Determine the [x, y] coordinate at the center of the cell enclosing the given text.  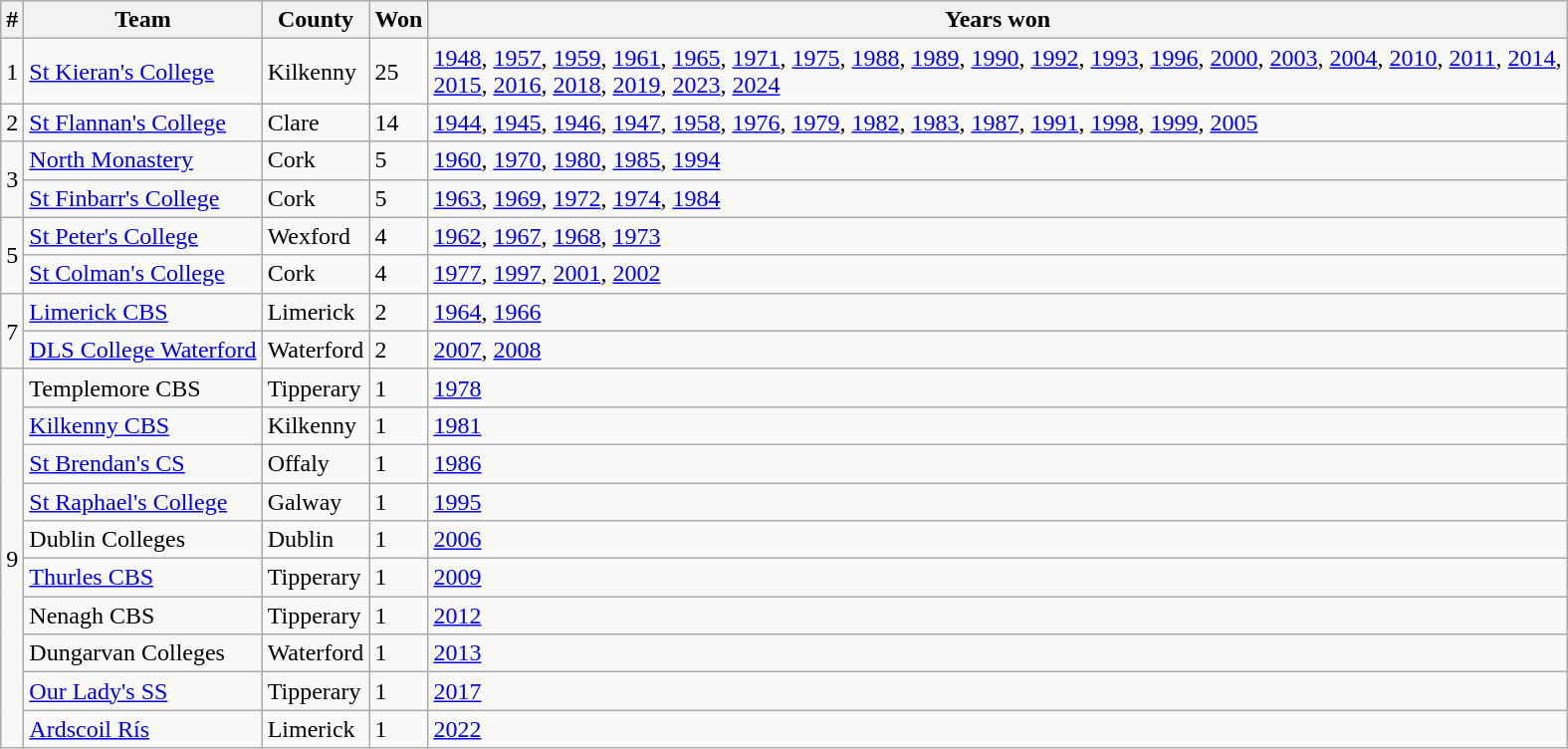
3 [12, 179]
2022 [998, 729]
1977, 1997, 2001, 2002 [998, 274]
2009 [998, 578]
7 [12, 331]
Kilkenny CBS [143, 425]
1944, 1945, 1946, 1947, 1958, 1976, 1979, 1982, 1983, 1987, 1991, 1998, 1999, 2005 [998, 123]
9 [12, 558]
Our Lady's SS [143, 691]
North Monastery [143, 160]
1964, 1966 [998, 312]
1986 [998, 463]
2013 [998, 653]
County [316, 20]
St Finbarr's College [143, 198]
Years won [998, 20]
1948, 1957, 1959, 1961, 1965, 1971, 1975, 1988, 1989, 1990, 1992, 1993, 1996, 2000, 2003, 2004, 2010, 2011, 2014,2015, 2016, 2018, 2019, 2023, 2024 [998, 72]
Clare [316, 123]
1962, 1967, 1968, 1973 [998, 236]
Dublin Colleges [143, 540]
2006 [998, 540]
St Flannan's College [143, 123]
Ardscoil Rís [143, 729]
14 [398, 123]
Won [398, 20]
Galway [316, 501]
1981 [998, 425]
Thurles CBS [143, 578]
1995 [998, 501]
St Raphael's College [143, 501]
1960, 1970, 1980, 1985, 1994 [998, 160]
Offaly [316, 463]
25 [398, 72]
Dungarvan Colleges [143, 653]
Wexford [316, 236]
1963, 1969, 1972, 1974, 1984 [998, 198]
St Peter's College [143, 236]
Nenagh CBS [143, 616]
Team [143, 20]
St Kieran's College [143, 72]
2017 [998, 691]
# [12, 20]
2007, 2008 [998, 350]
2012 [998, 616]
St Brendan's CS [143, 463]
Limerick CBS [143, 312]
1978 [998, 387]
DLS College Waterford [143, 350]
Dublin [316, 540]
Templemore CBS [143, 387]
St Colman's College [143, 274]
